Output the [X, Y] coordinate of the center of the cell containing the given text.  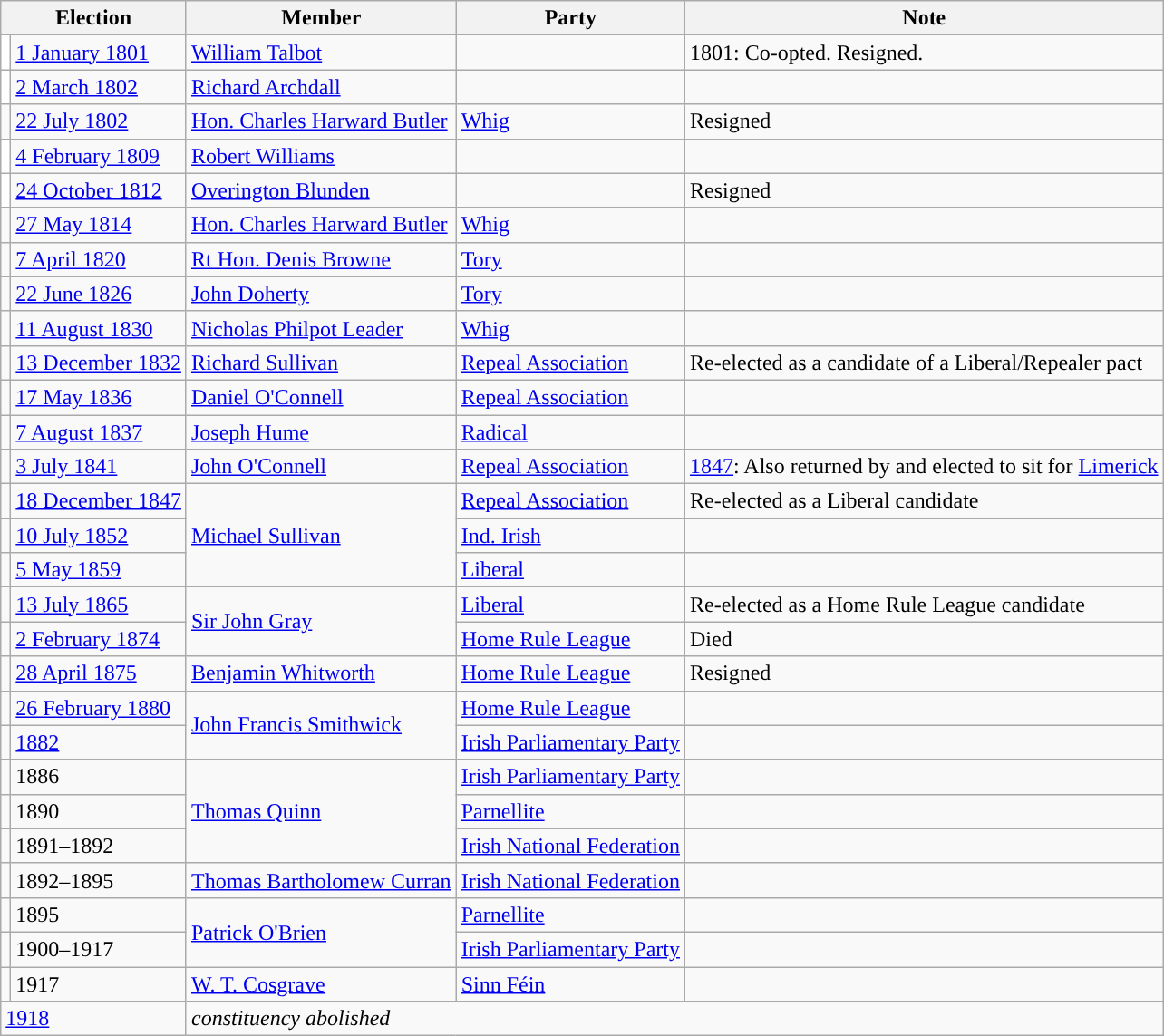
constituency abolished [674, 1019]
Member [321, 18]
24 October 1812 [99, 190]
Radical [570, 432]
7 August 1837 [99, 432]
1 January 1801 [99, 53]
Robert Williams [321, 156]
1900–1917 [99, 949]
1886 [99, 777]
Joseph Hume [321, 432]
1847: Also returned by and elected to sit for Limerick [924, 467]
W. T. Cosgrave [321, 983]
Election [94, 18]
William Talbot [321, 53]
1801: Co-opted. Resigned. [924, 53]
18 December 1847 [99, 501]
2 March 1802 [99, 87]
1917 [99, 983]
1890 [99, 811]
John O'Connell [321, 467]
2 February 1874 [99, 639]
Rt Hon. Denis Browne [321, 259]
28 April 1875 [99, 673]
Party [570, 18]
11 August 1830 [99, 328]
John Doherty [321, 294]
Re-elected as a candidate of a Liberal/Repealer pact [924, 363]
1891–1892 [99, 846]
Note [924, 18]
Daniel O'Connell [321, 397]
1918 [94, 1019]
10 July 1852 [99, 536]
1895 [99, 915]
Sinn Féin [570, 983]
1882 [99, 742]
Nicholas Philpot Leader [321, 328]
26 February 1880 [99, 708]
Re-elected as a Liberal candidate [924, 501]
3 July 1841 [99, 467]
Overington Blunden [321, 190]
Sir John Gray [321, 622]
5 May 1859 [99, 570]
22 July 1802 [99, 121]
7 April 1820 [99, 259]
17 May 1836 [99, 397]
Thomas Quinn [321, 811]
27 May 1814 [99, 225]
Benjamin Whitworth [321, 673]
13 July 1865 [99, 605]
Ind. Irish [570, 536]
Richard Sullivan [321, 363]
Re-elected as a Home Rule League candidate [924, 605]
Patrick O'Brien [321, 932]
Died [924, 639]
22 June 1826 [99, 294]
13 December 1832 [99, 363]
Michael Sullivan [321, 536]
1892–1895 [99, 880]
4 February 1809 [99, 156]
Richard Archdall [321, 87]
Thomas Bartholomew Curran [321, 880]
John Francis Smithwick [321, 725]
